Search for the cell housing the specified text and yield its (x, y) center coordinate. 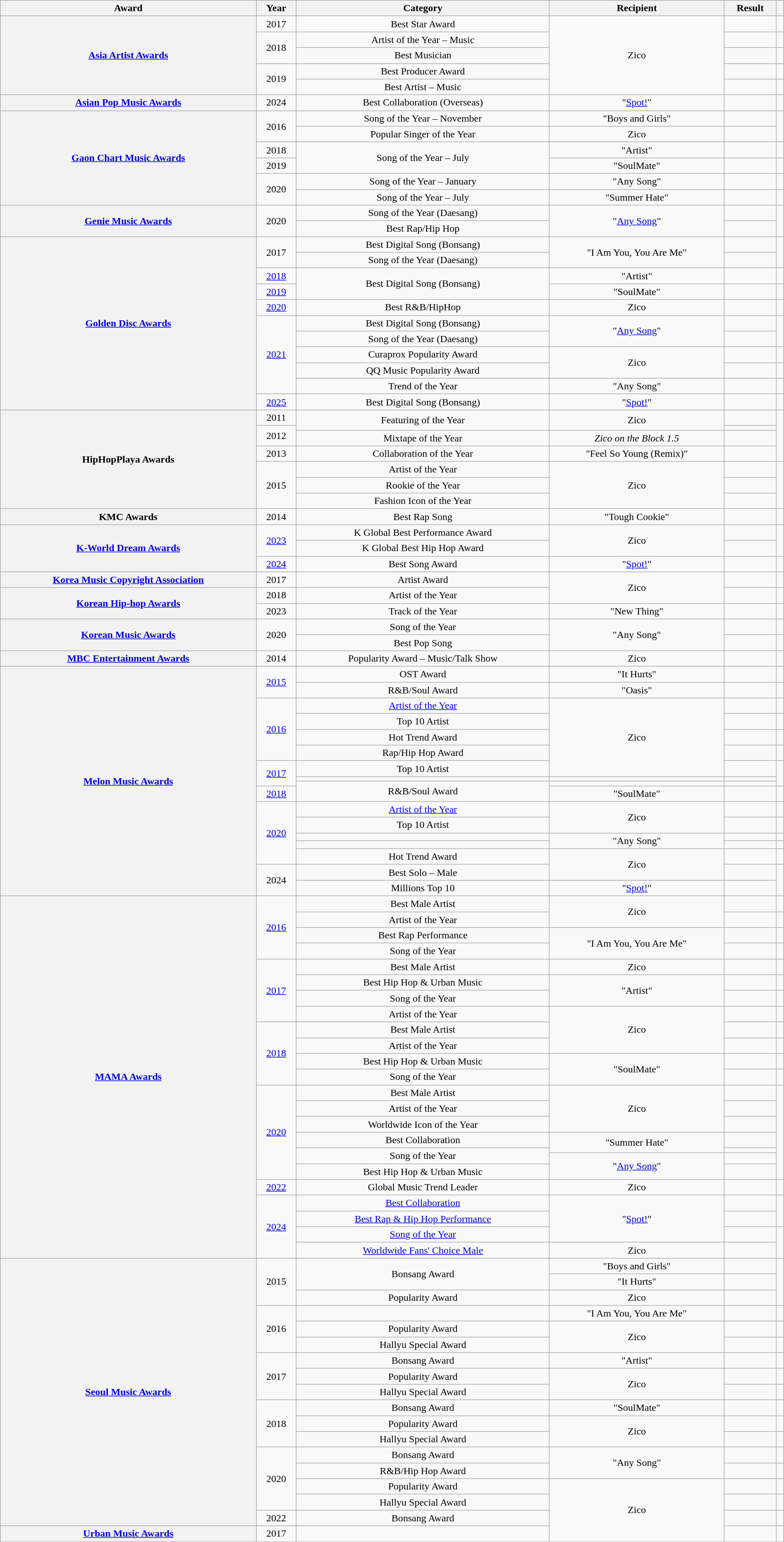
Best Rap Performance (423, 935)
Curaprox Popularity Award (423, 355)
Best Song Award (423, 564)
KMC Awards (128, 517)
HipHopPlaya Awards (128, 459)
Best Rap/Hip Hop (423, 229)
Artist Award (423, 580)
Worldwide Fans' Choice Male (423, 1250)
Millions Top 10 (423, 888)
Popular Singer of the Year (423, 134)
"Feel So Young (Remix)" (637, 454)
MBC Entertainment Awards (128, 658)
2013 (276, 454)
Best Musician (423, 55)
Best Collaboration (Overseas) (423, 103)
Best R&B/HipHop (423, 307)
Featuring of the Year (423, 420)
2012 (276, 435)
Seoul Music Awards (128, 1392)
Best Artist – Music (423, 87)
Korea Music Copyright Association (128, 580)
Popularity Award – Music/Talk Show (423, 658)
K-World Dream Awards (128, 548)
Category (423, 8)
Track of the Year (423, 611)
Best Producer Award (423, 71)
Zico on the Block 1.5 (637, 438)
Mixtape of the Year (423, 438)
2021 (276, 355)
Recipient (637, 8)
Korean Hip-hop Awards (128, 603)
Korean Music Awards (128, 635)
Collaboration of the Year (423, 454)
Best Rap & Hip Hop Performance (423, 1219)
Rap/Hip Hop Award (423, 753)
"Tough Cookie" (637, 517)
Worldwide Icon of the Year (423, 1124)
Fashion Icon of the Year (423, 501)
Best Star Award (423, 24)
Genie Music Awards (128, 221)
Melon Music Awards (128, 781)
Gaon Chart Music Awards (128, 158)
"Oasis" (637, 690)
Result (750, 8)
Urban Music Awards (128, 1534)
R&B/Hip Hop Award (423, 1471)
K Global Best Hip Hop Award (423, 548)
Year (276, 8)
Rookie of the Year (423, 485)
Global Music Trend Leader (423, 1187)
MAMA Awards (128, 1077)
QQ Music Popularity Award (423, 370)
Song of the Year – January (423, 181)
2025 (276, 402)
Award (128, 8)
Best Pop Song (423, 643)
2011 (276, 417)
OST Award (423, 674)
Golden Disc Awards (128, 324)
Asia Artist Awards (128, 55)
Trend of the Year (423, 386)
Song of the Year – November (423, 118)
Artist of the Year – Music (423, 40)
Best Solo – Male (423, 872)
"New Thing" (637, 611)
K Global Best Performance Award (423, 532)
Asian Pop Music Awards (128, 103)
Best Rap Song (423, 517)
